Return [x, y] of the center of cell containing provided text 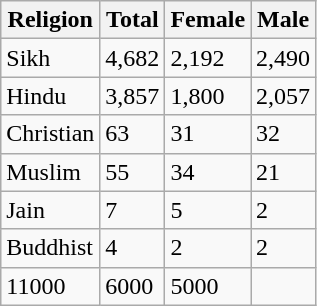
21 [284, 172]
31 [208, 134]
5 [208, 210]
63 [132, 134]
11000 [50, 286]
2,490 [284, 58]
34 [208, 172]
2,057 [284, 96]
7 [132, 210]
Total [132, 20]
2,192 [208, 58]
Hindu [50, 96]
Religion [50, 20]
3,857 [132, 96]
4,682 [132, 58]
Sikh [50, 58]
Jain [50, 210]
32 [284, 134]
Female [208, 20]
6000 [132, 286]
1,800 [208, 96]
Male [284, 20]
4 [132, 248]
Christian [50, 134]
Buddhist [50, 248]
55 [132, 172]
5000 [208, 286]
Muslim [50, 172]
